From the cell containing the given text, extract its center point as (x, y) coordinate. 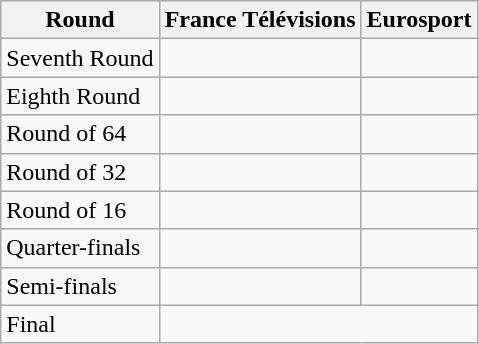
Quarter-finals (80, 248)
Semi-finals (80, 286)
Seventh Round (80, 58)
Round (80, 20)
Eighth Round (80, 96)
Eurosport (419, 20)
Round of 32 (80, 172)
Round of 64 (80, 134)
Round of 16 (80, 210)
France Télévisions (260, 20)
Final (80, 324)
